Identify which cell holds the provided text, then report its [x, y] central coordinate. 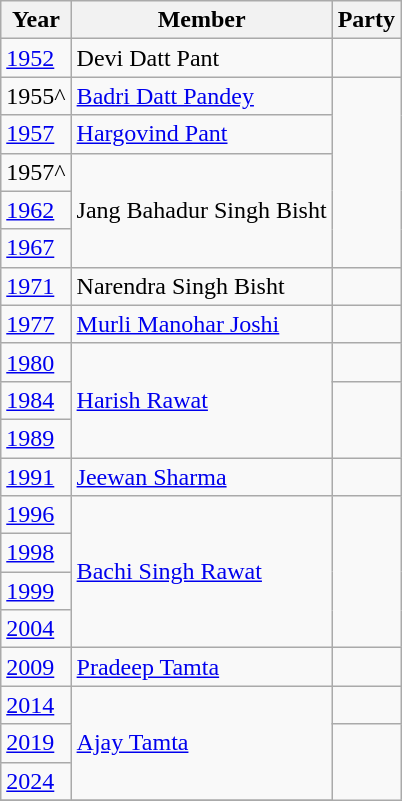
1971 [36, 286]
Jang Bahadur Singh Bisht [202, 210]
Member [202, 20]
2004 [36, 629]
2019 [36, 743]
Hargovind Pant [202, 134]
Bachi Singh Rawat [202, 572]
1991 [36, 477]
Party [366, 20]
Pradeep Tamta [202, 667]
1980 [36, 362]
Year [36, 20]
1989 [36, 438]
1962 [36, 210]
1996 [36, 515]
2009 [36, 667]
1967 [36, 248]
1955^ [36, 96]
Badri Datt Pandey [202, 96]
1998 [36, 553]
1957 [36, 134]
Devi Datt Pant [202, 58]
1957^ [36, 172]
Narendra Singh Bisht [202, 286]
Harish Rawat [202, 400]
2024 [36, 781]
1977 [36, 324]
Jeewan Sharma [202, 477]
Murli Manohar Joshi [202, 324]
1999 [36, 591]
1952 [36, 58]
2014 [36, 705]
Ajay Tamta [202, 743]
1984 [36, 400]
